From the cell containing the given text, extract its center point as (x, y) coordinate. 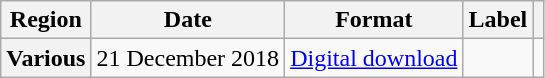
21 December 2018 (188, 58)
Label (498, 20)
Various (46, 58)
Format (374, 20)
Date (188, 20)
Region (46, 20)
Digital download (374, 58)
